Extract the [x, y] coordinate from the center of the cell holding the provided text.  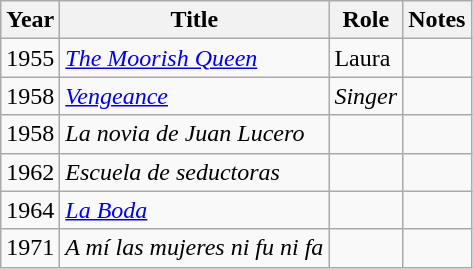
Year [30, 20]
1971 [30, 248]
Vengeance [194, 96]
A mí las mujeres ni fu ni fa [194, 248]
Notes [437, 20]
The Moorish Queen [194, 58]
Role [366, 20]
1962 [30, 172]
La Boda [194, 210]
Title [194, 20]
1955 [30, 58]
Laura [366, 58]
1964 [30, 210]
Escuela de seductoras [194, 172]
La novia de Juan Lucero [194, 134]
Singer [366, 96]
